Provide the [X, Y] coordinate of the cell's center where the given text is located.  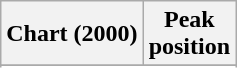
Chart (2000) [72, 34]
Peakposition [189, 34]
